Detect which cell encompasses the target text, then output its (x, y) center coordinate. 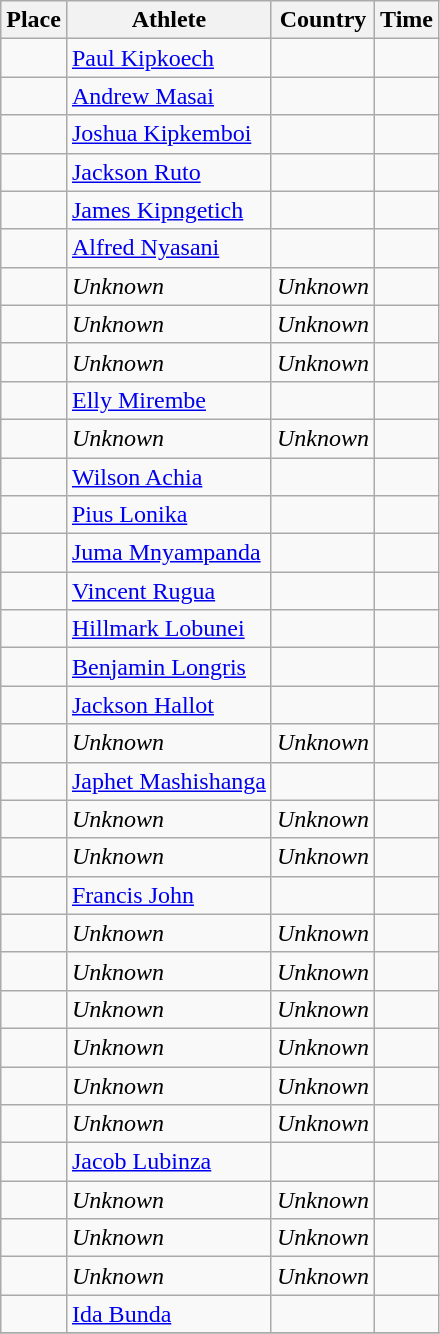
Juma Mnyampanda (168, 553)
Benjamin Longris (168, 667)
Hillmark Lobunei (168, 629)
Pius Lonika (168, 515)
Paul Kipkoech (168, 58)
Wilson Achia (168, 477)
Jackson Ruto (168, 172)
James Kipngetich (168, 210)
Ida Bunda (168, 1314)
Place (34, 20)
Joshua Kipkemboi (168, 134)
Jackson Hallot (168, 705)
Vincent Rugua (168, 591)
Jacob Lubinza (168, 1162)
Time (407, 20)
Andrew Masai (168, 96)
Elly Mirembe (168, 400)
Francis John (168, 895)
Athlete (168, 20)
Japhet Mashishanga (168, 781)
Alfred Nyasani (168, 248)
Country (322, 20)
